Scan for the cell matching the given text and deliver its (X, Y) coordinate at center. 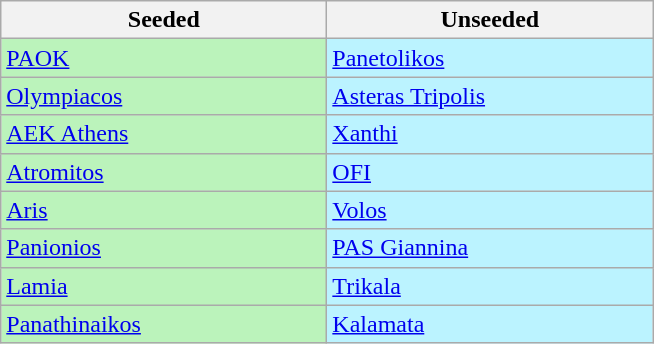
Kalamata (490, 324)
Panathinaikos (164, 324)
Xanthi (490, 134)
Asteras Tripolis (490, 96)
Olympiacos (164, 96)
Seeded (164, 20)
Volos (490, 210)
PAOK (164, 58)
OFI (490, 172)
Lamia (164, 286)
Panetolikos (490, 58)
Unseeded (490, 20)
Atromitos (164, 172)
Aris (164, 210)
PAS Giannina (490, 248)
Panionios (164, 248)
Trikala (490, 286)
AEK Athens (164, 134)
